Extract the [X, Y] coordinate from the center of the cell holding the provided text.  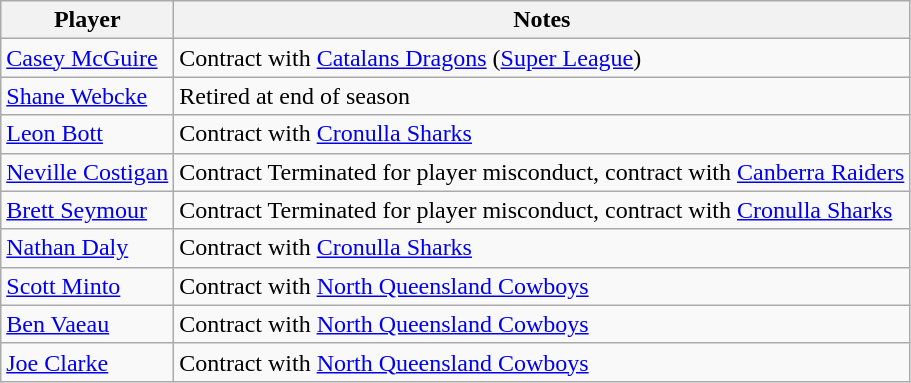
Brett Seymour [88, 210]
Joe Clarke [88, 362]
Player [88, 20]
Notes [542, 20]
Casey McGuire [88, 58]
Ben Vaeau [88, 324]
Contract with Catalans Dragons (Super League) [542, 58]
Contract Terminated for player misconduct, contract with Canberra Raiders [542, 172]
Neville Costigan [88, 172]
Shane Webcke [88, 96]
Scott Minto [88, 286]
Retired at end of season [542, 96]
Nathan Daly [88, 248]
Leon Bott [88, 134]
Contract Terminated for player misconduct, contract with Cronulla Sharks [542, 210]
